Search for the cell housing the specified text and yield its [x, y] center coordinate. 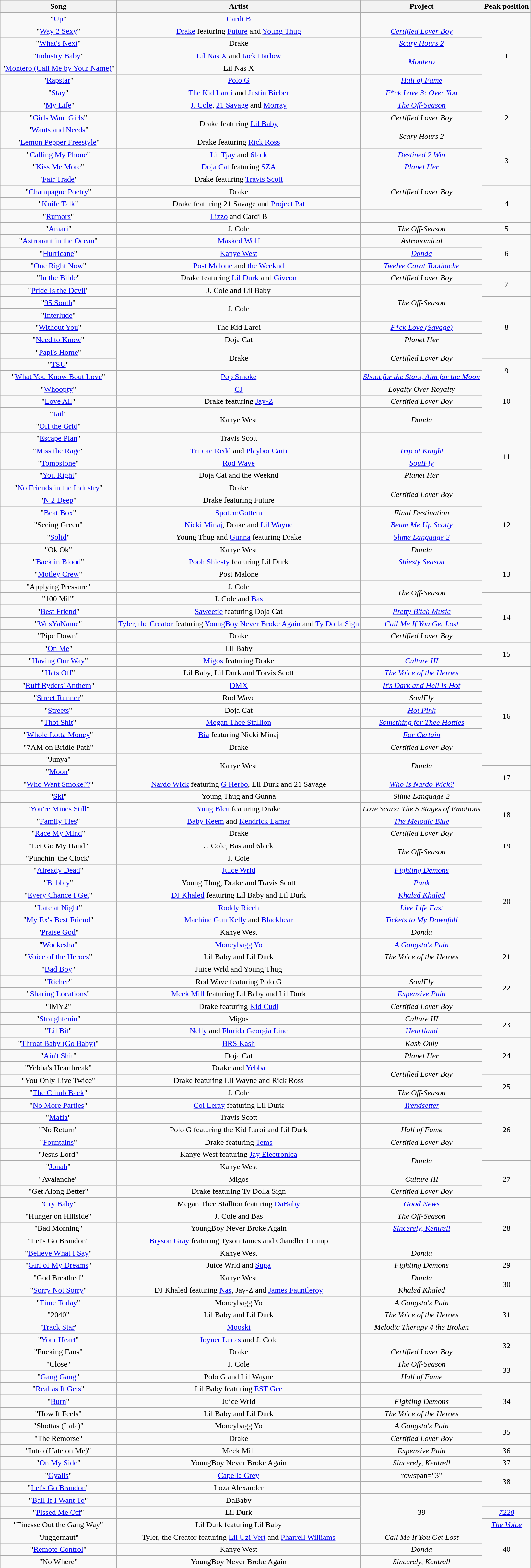
"Praise God" [58, 932]
Young Thug and Gunna [239, 796]
"IMY2" [58, 1006]
Nelly and Florida Georgia Line [239, 1031]
"You Right" [58, 475]
Pretty Bitch Music [421, 611]
"Remote Control" [58, 1550]
Migos featuring Drake [239, 661]
"Richer" [58, 982]
"Your Heart" [58, 1340]
"Streets" [58, 710]
"Hats Off" [58, 673]
"Straightenin" [58, 1019]
Artist [239, 6]
Young Thug and Gunna featuring Drake [239, 537]
Lil Durk featuring Lil Baby [239, 1525]
"Up" [58, 19]
Montero [421, 62]
Lil Baby [239, 648]
37 [506, 1463]
"Jesus Lord" [58, 1155]
"Let Go My Hand" [58, 846]
Final Destination [421, 512]
For Certain [421, 735]
"Bad Morning" [58, 1228]
"What You Know Bout Love" [58, 377]
22 [506, 988]
"Girl of My Dreams" [58, 1265]
24 [506, 1056]
"Escape Plan" [58, 438]
12 [506, 525]
"Pride Is the Devil" [58, 290]
Mooski [239, 1327]
Drake featuring Future [239, 500]
Destined 2 Win [421, 155]
"Motley Crew" [58, 574]
Baby Keem and Kendrick Lamar [239, 821]
"Voice of the Heroes" [58, 957]
Pop Smoke [239, 377]
"Ruff Ryders' Anthem" [58, 685]
"Champagne Poetry" [58, 192]
Bryson Gray featuring Tyson James and Chandler Crump [239, 1241]
Drake featuring Tems [239, 1142]
"7AM on Bridle Path" [58, 747]
"Jonah" [58, 1167]
Nardo Wick featuring G Herbo, Lil Durk and 21 Savage [239, 784]
"Wockesha" [58, 945]
Drake featuring Ty Dolla Sign [239, 1191]
3 [506, 161]
"Rapstar" [58, 80]
Drake featuring Lil Baby [239, 124]
Joyner Lucas and J. Cole [239, 1340]
"The Climb Back" [58, 1093]
34 [506, 1401]
"Without You" [58, 327]
"Miss the Rage" [58, 451]
"Pissed Me Off" [58, 1512]
"Cry Baby" [58, 1204]
38 [506, 1481]
DJ Khaled featuring Nas, Jay-Z and James Fauntleroy [239, 1290]
"Whoopty" [58, 389]
5 [506, 229]
Lizzo and Cardi B [239, 216]
"Intro (Hate on Me)" [58, 1451]
Trippie Redd and Playboi Carti [239, 451]
"Fountains" [58, 1142]
"Love All" [58, 401]
DJ Khaled featuring Lil Baby and Lil Durk [239, 895]
Cardi B [239, 19]
Young Thug, Drake and Travis Scott [239, 883]
"Lil Bit" [58, 1031]
25 [506, 1086]
"Hurricane" [58, 253]
"95 South" [58, 303]
"Tombstone" [58, 463]
21 [506, 957]
The Voice [506, 1525]
"No Friends in the Industry" [58, 488]
"Ain't Shit" [58, 1056]
"Beat Box" [58, 512]
Masked Wolf [239, 241]
Capella Grey [239, 1475]
"My Life" [58, 105]
"Moon" [58, 772]
10 [506, 401]
"Ski" [58, 796]
Good News [421, 1204]
Doja Cat featuring SZA [239, 167]
39 [421, 1512]
Heartland [421, 1031]
SpotemGottem [239, 512]
Tyler, the Creator featuring Lil Uzi Vert and Pharrell Williams [239, 1537]
"You're Mines Still" [58, 809]
Trip at Knight [421, 451]
31 [506, 1315]
"Family Ties" [58, 821]
"Street Runner" [58, 698]
Post Malone [239, 574]
Loza Alexander [239, 1488]
Hot Pink [421, 710]
16 [506, 716]
Post Malone and the Weeknd [239, 266]
"TSU" [58, 365]
"Mafia" [58, 1117]
"Hunger on Hillside" [58, 1216]
Love Scars: The 5 Stages of Emotions [421, 809]
"Bubbly" [58, 883]
"Race My Mind" [58, 833]
"Fucking Fans" [58, 1352]
Tyler, the Creator featuring YoungBoy Never Broke Again and Ty Dolla Sign [239, 624]
"Way 2 Sexy" [58, 31]
"Close" [58, 1364]
"Time Today" [58, 1302]
33 [506, 1371]
35 [506, 1432]
"Having Our Way" [58, 661]
The Kid Laroi and Justin Bieber [239, 93]
27 [506, 1179]
14 [506, 617]
"How It Feels" [58, 1414]
"Finesse Out the Gang Way" [58, 1525]
Who Is Nardo Wick? [421, 784]
23 [506, 1025]
"Papi's Home" [58, 352]
"Punchin' the Clock" [58, 858]
"No Where" [58, 1562]
"Every Chance I Get" [58, 895]
Punk [421, 883]
Lil Baby featuring EST Gee [239, 1389]
"Whole Lotta Money" [58, 735]
36 [506, 1451]
Loyalty Over Royalty [421, 389]
"Pipe Down" [58, 636]
"Yebba's Heartbreak" [58, 1068]
7 [506, 284]
"Get Along Better" [58, 1191]
20 [506, 901]
"Astronaut in the Ocean" [58, 241]
"Sorry Not Sorry" [58, 1290]
"2040" [58, 1315]
6 [506, 253]
"Shottas (Lala)" [58, 1426]
J. Cole, Bas and 6lack [239, 846]
9 [506, 371]
"Interlude" [58, 315]
"Knife Talk" [58, 204]
"Industry Baby" [58, 56]
"100 Mil'" [58, 599]
Yung Bleu featuring Drake [239, 809]
F*ck Love 3: Over You [421, 93]
Drake featuring Travis Scott [239, 179]
J. Cole and Lil Baby [239, 290]
"Track Star" [58, 1327]
Juice Wrld and Young Thug [239, 969]
"Real as It Gets" [58, 1389]
Shoot for the Stars, Aim for the Moon [421, 377]
BRS Kash [239, 1043]
"Gyalis" [58, 1475]
"In the Bible" [58, 278]
"Late at Night" [58, 907]
"No Return" [58, 1130]
15 [506, 654]
DaBaby [239, 1500]
Shiesty Season [421, 562]
The Kid Laroi [239, 327]
"Thot Shit" [58, 722]
Astronomical [421, 241]
Lil Nas X [239, 68]
"Ok Ok" [58, 550]
"One Right Now" [58, 266]
Coi Leray featuring Lil Durk [239, 1105]
29 [506, 1265]
Kanye West featuring Jay Electronica [239, 1155]
"Junya" [58, 760]
Drake featuring Future and Young Thug [239, 31]
Drake featuring 21 Savage and Project Pat [239, 204]
Drake and Yebba [239, 1068]
"Amari" [58, 229]
J. Cole, 21 Savage and Morray [239, 105]
Polo G featuring the Kid Laroi and Lil Durk [239, 1130]
The Melodic Blue [421, 821]
Peak position [506, 6]
Megan Thee Stallion featuring DaBaby [239, 1204]
"Off the Grid" [58, 426]
"Kiss Me More" [58, 167]
Something for Thee Hotties [421, 722]
DMX [239, 685]
"WusYaName" [58, 624]
"Rumors" [58, 216]
Bia featuring Nicki Minaj [239, 735]
Live Life Fast [421, 907]
CJ [239, 389]
"Montero (Call Me by Your Name)" [58, 68]
Polo G [239, 80]
"Fair Trade" [58, 179]
13 [506, 574]
"Seeing Green" [58, 525]
Juice Wrld and Suga [239, 1265]
Drake featuring Kid Cudi [239, 1006]
4 [506, 204]
40 [506, 1549]
Tickets to My Downfall [421, 920]
28 [506, 1228]
rowspan="3" [421, 1475]
"Solid" [58, 537]
"Already Dead" [58, 870]
"Throat Baby (Go Baby)" [58, 1043]
Machine Gun Kelly and Blackbear [239, 920]
"Avalanche" [58, 1179]
"Calling My Phone" [58, 155]
"No More Parties" [58, 1105]
It's Dark and Hell Is Hot [421, 685]
"My Ex's Best Friend" [58, 920]
"Burn" [58, 1401]
Meek Mill [239, 1451]
Megan Thee Stallion [239, 722]
Drake featuring Jay-Z [239, 401]
"On Me" [58, 648]
2 [506, 117]
Roddy Ricch [239, 907]
8 [506, 327]
Saweetie featuring Doja Cat [239, 611]
F*ck Love (Savage) [421, 327]
"Jail" [58, 414]
"On My Side" [58, 1463]
Beam Me Up Scotty [421, 525]
Lil Durk [239, 1512]
18 [506, 815]
"Stay" [58, 93]
30 [506, 1284]
"Wants and Needs" [58, 130]
"Applying Pressure" [58, 587]
Lil Nas X and Jack Harlow [239, 56]
Melodic Therapy 4 the Broken [421, 1327]
Trendsetter [421, 1105]
19 [506, 846]
7220 [506, 1512]
17 [506, 778]
"Who Want Smoke??" [58, 784]
Meek Mill featuring Lil Baby and Lil Durk [239, 994]
"Gang Gang" [58, 1377]
1 [506, 56]
Rod Wave featuring Polo G [239, 982]
"The Remorse" [58, 1438]
Pooh Shiesty featuring Lil Durk [239, 562]
"Believe What I Say" [58, 1253]
"Sharing Locations" [58, 994]
"Juggernaut" [58, 1537]
11 [506, 457]
"Ball If I Want To" [58, 1500]
Drake featuring Lil Wayne and Rick Ross [239, 1080]
Polo G and Lil Wayne [239, 1377]
32 [506, 1346]
"Need to Know" [58, 340]
Project [421, 6]
"What's Next" [58, 43]
Song [58, 6]
"You Only Live Twice" [58, 1080]
Lil Baby, Lil Durk and Travis Scott [239, 673]
"Girls Want Girls" [58, 117]
"Back in Blood" [58, 562]
Kash Only [421, 1043]
"Lemon Pepper Freestyle" [58, 142]
"N 2 Deep" [58, 500]
"God Breathed" [58, 1278]
26 [506, 1130]
Doja Cat and the Weeknd [239, 475]
Lil Tjay and 6lack [239, 155]
"Best Friend" [58, 611]
Drake featuring Rick Ross [239, 142]
Nicki Minaj, Drake and Lil Wayne [239, 525]
Twelve Carat Toothache [421, 266]
"Bad Boy" [58, 969]
Drake featuring Lil Durk and Giveon [239, 278]
